Return [X, Y] of the center of cell containing provided text 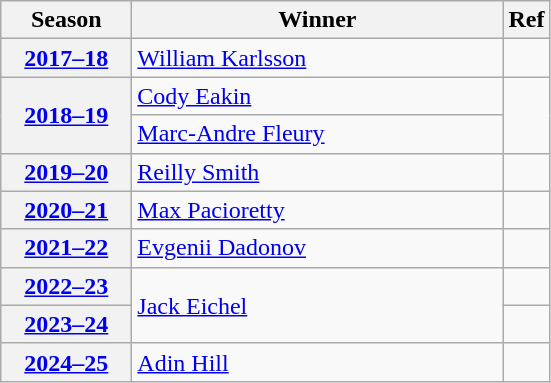
Jack Eichel [318, 305]
2022–23 [66, 286]
Season [66, 20]
Ref [526, 20]
2023–24 [66, 324]
Marc-Andre Fleury [318, 134]
Evgenii Dadonov [318, 248]
2019–20 [66, 172]
2020–21 [66, 210]
Adin Hill [318, 362]
William Karlsson [318, 58]
Reilly Smith [318, 172]
Max Pacioretty [318, 210]
Winner [318, 20]
2017–18 [66, 58]
2018–19 [66, 115]
2024–25 [66, 362]
Cody Eakin [318, 96]
2021–22 [66, 248]
